From the cell containing the given text, extract its center point as (X, Y) coordinate. 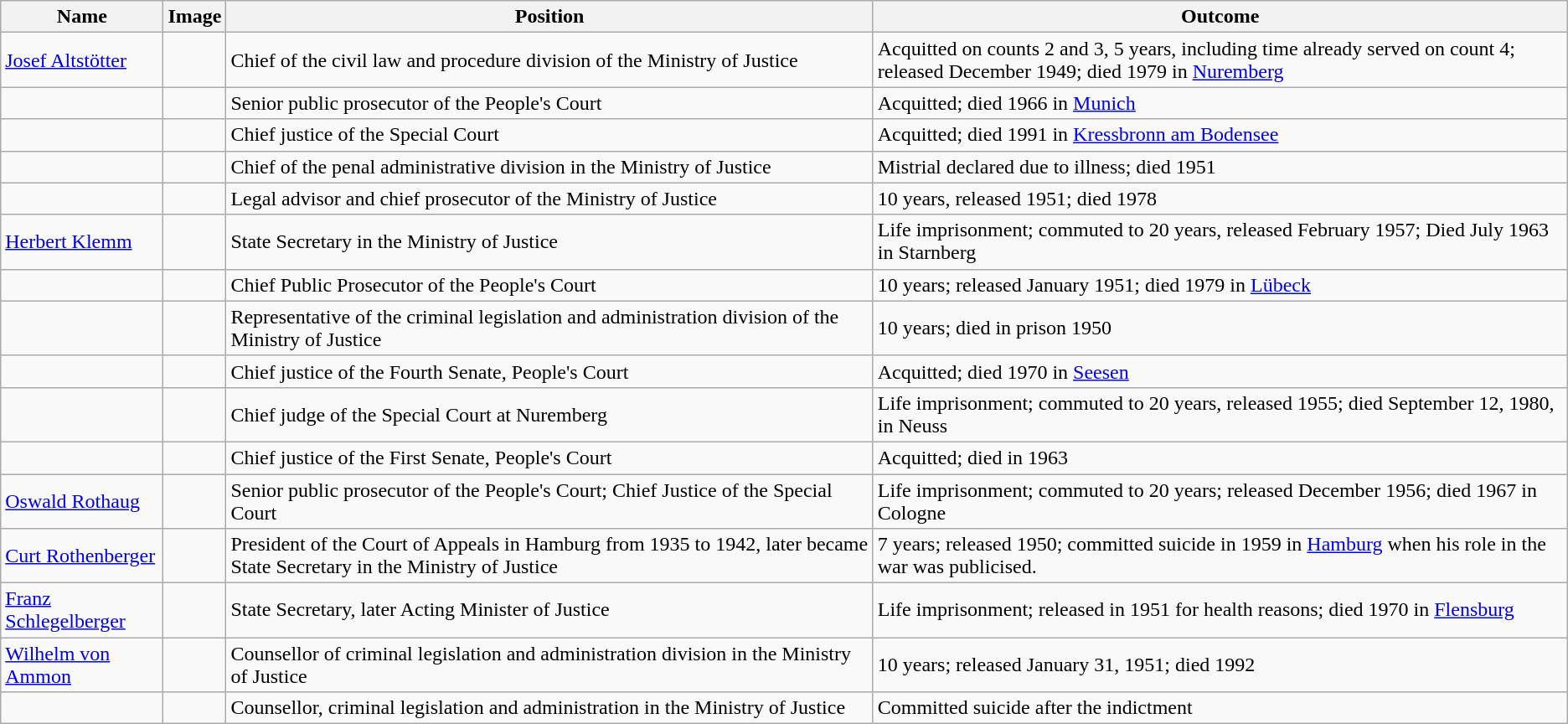
Acquitted; died 1966 in Munich (1220, 103)
Life imprisonment; commuted to 20 years, released February 1957; Died July 1963 in Starnberg (1220, 241)
Oswald Rothaug (82, 501)
Life imprisonment; released in 1951 for health reasons; died 1970 in Flensburg (1220, 610)
Acquitted on counts 2 and 3, 5 years, including time already served on count 4; released December 1949; died 1979 in Nuremberg (1220, 60)
Chief of the penal administrative division in the Ministry of Justice (549, 167)
Chief justice of the First Senate, People's Court (549, 458)
Wilhelm von Ammon (82, 665)
7 years; released 1950; committed suicide in 1959 in Hamburg when his role in the war was publicised. (1220, 556)
State Secretary in the Ministry of Justice (549, 241)
State Secretary, later Acting Minister of Justice (549, 610)
Chief judge of the Special Court at Nuremberg (549, 414)
Franz Schlegelberger (82, 610)
Position (549, 17)
10 years; released January 1951; died 1979 in Lübeck (1220, 285)
10 years, released 1951; died 1978 (1220, 199)
President of the Court of Appeals in Hamburg from 1935 to 1942, later became State Secretary in the Ministry of Justice (549, 556)
Herbert Klemm (82, 241)
Counsellor, criminal legislation and administration in the Ministry of Justice (549, 708)
10 years; died in prison 1950 (1220, 328)
Senior public prosecutor of the People's Court; Chief Justice of the Special Court (549, 501)
Representative of the criminal legislation and administration division of the Ministry of Justice (549, 328)
Mistrial declared due to illness; died 1951 (1220, 167)
Chief justice of the Special Court (549, 135)
Counsellor of criminal legislation and administration division in the Ministry of Justice (549, 665)
Life imprisonment; commuted to 20 years, released 1955; died September 12, 1980, in Neuss (1220, 414)
Senior public prosecutor of the People's Court (549, 103)
Acquitted; died 1970 in Seesen (1220, 371)
Chief of the civil law and procedure division of the Ministry of Justice (549, 60)
Curt Rothenberger (82, 556)
Acquitted; died 1991 in Kressbronn am Bodensee (1220, 135)
Life imprisonment; commuted to 20 years; released December 1956; died 1967 in Cologne (1220, 501)
Image (194, 17)
Outcome (1220, 17)
Legal advisor and chief prosecutor of the Ministry of Justice (549, 199)
Chief Public Prosecutor of the People's Court (549, 285)
Name (82, 17)
Josef Altstötter (82, 60)
Committed suicide after the indictment (1220, 708)
Chief justice of the Fourth Senate, People's Court (549, 371)
Acquitted; died in 1963 (1220, 458)
10 years; released January 31, 1951; died 1992 (1220, 665)
